Identify which cell holds the provided text, then report its (X, Y) central coordinate. 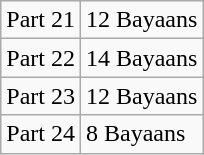
8 Bayaans (141, 134)
Part 23 (41, 96)
Part 24 (41, 134)
14 Bayaans (141, 58)
Part 21 (41, 20)
Part 22 (41, 58)
